Return [X, Y] of the center of cell containing provided text 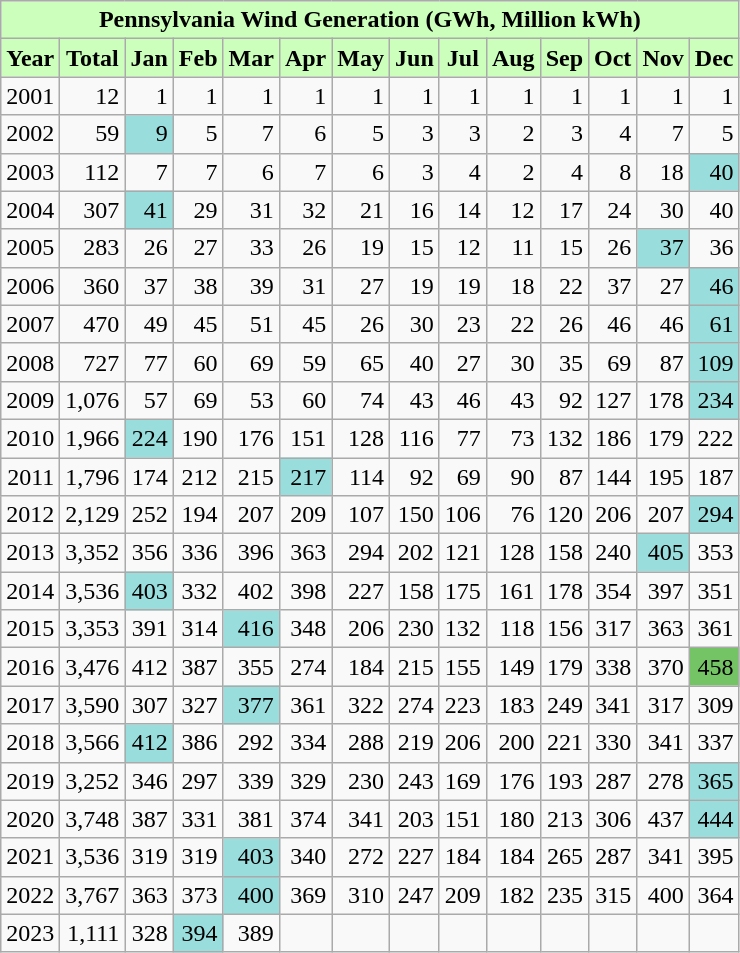
112 [92, 172]
73 [513, 438]
470 [92, 324]
381 [251, 819]
29 [198, 210]
2016 [30, 667]
16 [415, 210]
90 [513, 477]
355 [251, 667]
61 [714, 324]
175 [462, 591]
330 [613, 743]
Feb [198, 58]
Aug [513, 58]
2020 [30, 819]
161 [513, 591]
Jul [462, 58]
288 [361, 743]
373 [198, 895]
2014 [30, 591]
180 [513, 819]
297 [198, 781]
219 [415, 743]
240 [613, 553]
377 [251, 705]
116 [415, 438]
21 [361, 210]
405 [663, 553]
120 [564, 515]
396 [251, 553]
Jun [415, 58]
150 [415, 515]
365 [714, 781]
389 [251, 933]
2011 [30, 477]
212 [198, 477]
437 [663, 819]
444 [714, 819]
76 [513, 515]
278 [663, 781]
339 [251, 781]
3,476 [92, 667]
458 [714, 667]
2007 [30, 324]
351 [714, 591]
200 [513, 743]
3,353 [92, 629]
334 [305, 743]
174 [149, 477]
187 [714, 477]
3,748 [92, 819]
337 [714, 743]
2008 [30, 362]
Apr [305, 58]
332 [198, 591]
283 [92, 248]
2010 [30, 438]
249 [564, 705]
356 [149, 553]
149 [513, 667]
186 [613, 438]
370 [663, 667]
17 [564, 210]
11 [513, 248]
364 [714, 895]
57 [149, 400]
329 [305, 781]
155 [462, 667]
391 [149, 629]
213 [564, 819]
Pennsylvania Wind Generation (GWh, Million kWh) [370, 20]
2018 [30, 743]
106 [462, 515]
36 [714, 248]
14 [462, 210]
2019 [30, 781]
3,767 [92, 895]
32 [305, 210]
Dec [714, 58]
156 [564, 629]
51 [251, 324]
243 [415, 781]
340 [305, 857]
2017 [30, 705]
292 [251, 743]
315 [613, 895]
35 [564, 362]
2003 [30, 172]
235 [564, 895]
Nov [663, 58]
306 [613, 819]
1,966 [92, 438]
398 [305, 591]
360 [92, 286]
190 [198, 438]
222 [714, 438]
74 [361, 400]
272 [361, 857]
3,590 [92, 705]
348 [305, 629]
109 [714, 362]
53 [251, 400]
416 [251, 629]
203 [415, 819]
369 [305, 895]
252 [149, 515]
309 [714, 705]
338 [613, 667]
Total [92, 58]
2,129 [92, 515]
3,352 [92, 553]
41 [149, 210]
2012 [30, 515]
310 [361, 895]
328 [149, 933]
727 [92, 362]
402 [251, 591]
114 [361, 477]
24 [613, 210]
Sep [564, 58]
224 [149, 438]
127 [613, 400]
33 [251, 248]
49 [149, 324]
2009 [30, 400]
3,566 [92, 743]
234 [714, 400]
374 [305, 819]
336 [198, 553]
1,111 [92, 933]
23 [462, 324]
2004 [30, 210]
183 [513, 705]
2002 [30, 134]
193 [564, 781]
217 [305, 477]
2013 [30, 553]
121 [462, 553]
247 [415, 895]
2021 [30, 857]
39 [251, 286]
Jan [149, 58]
107 [361, 515]
354 [613, 591]
2022 [30, 895]
221 [564, 743]
May [361, 58]
65 [361, 362]
Oct [613, 58]
395 [714, 857]
194 [198, 515]
331 [198, 819]
2015 [30, 629]
2001 [30, 96]
314 [198, 629]
195 [663, 477]
38 [198, 286]
Year [30, 58]
118 [513, 629]
322 [361, 705]
8 [613, 172]
Mar [251, 58]
3,252 [92, 781]
144 [613, 477]
9 [149, 134]
2005 [30, 248]
2006 [30, 286]
1,796 [92, 477]
265 [564, 857]
223 [462, 705]
394 [198, 933]
1,076 [92, 400]
353 [714, 553]
2023 [30, 933]
182 [513, 895]
327 [198, 705]
169 [462, 781]
397 [663, 591]
386 [198, 743]
202 [415, 553]
346 [149, 781]
